Determine the (X, Y) coordinate at the center of the cell enclosing the given text.  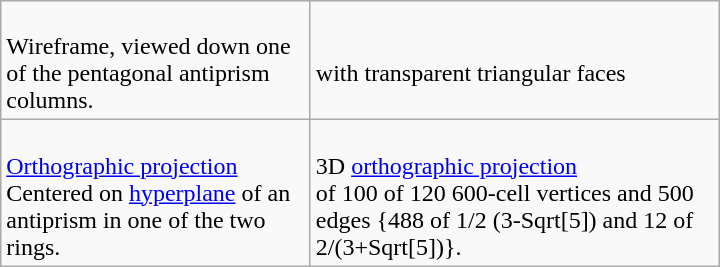
3D orthographic projectionof 100 of 120 600-cell vertices and 500 edges {488 of 1/2 (3-Sqrt[5]) and 12 of 2/(3+Sqrt[5])}. (514, 193)
Wireframe, viewed down one of the pentagonal antiprism columns. (156, 60)
Orthographic projectionCentered on hyperplane of an antiprism in one of the two rings. (156, 193)
with transparent triangular faces (514, 60)
